Determine the (x, y) coordinate at the center of the cell enclosing the given text.  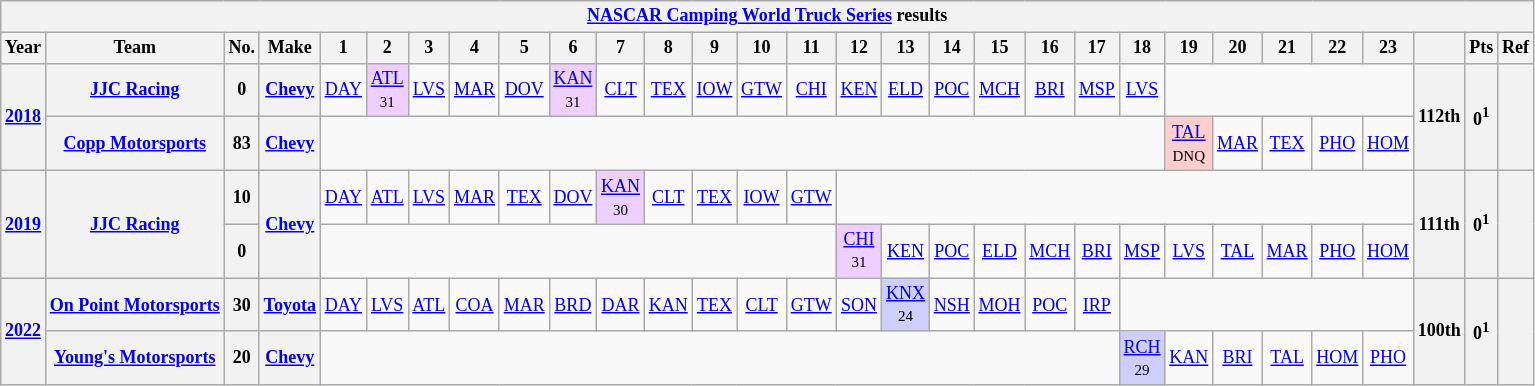
No. (242, 48)
2022 (24, 332)
COA (475, 305)
ATL31 (387, 90)
NSH (952, 305)
4 (475, 48)
13 (906, 48)
TALDNQ (1189, 144)
11 (811, 48)
7 (621, 48)
CHI31 (859, 251)
BRD (573, 305)
Young's Motorsports (134, 358)
Year (24, 48)
9 (714, 48)
SON (859, 305)
Ref (1516, 48)
NASCAR Camping World Truck Series results (768, 16)
14 (952, 48)
83 (242, 144)
IRP (1096, 305)
16 (1050, 48)
15 (1000, 48)
KAN31 (573, 90)
22 (1338, 48)
100th (1439, 332)
KNX24 (906, 305)
18 (1142, 48)
Team (134, 48)
30 (242, 305)
Pts (1482, 48)
5 (524, 48)
DAR (621, 305)
RCH29 (1142, 358)
CHI (811, 90)
Make (290, 48)
3 (429, 48)
2018 (24, 116)
111th (1439, 224)
2 (387, 48)
8 (668, 48)
MOH (1000, 305)
112th (1439, 116)
21 (1287, 48)
1 (343, 48)
KAN30 (621, 197)
On Point Motorsports (134, 305)
2019 (24, 224)
23 (1388, 48)
6 (573, 48)
12 (859, 48)
19 (1189, 48)
Toyota (290, 305)
17 (1096, 48)
Copp Motorsports (134, 144)
